Identify which cell holds the provided text, then report its [X, Y] central coordinate. 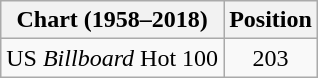
Chart (1958–2018) [112, 20]
203 [271, 58]
US Billboard Hot 100 [112, 58]
Position [271, 20]
